Locate the cell with the specified text and output its (x, y) center coordinate. 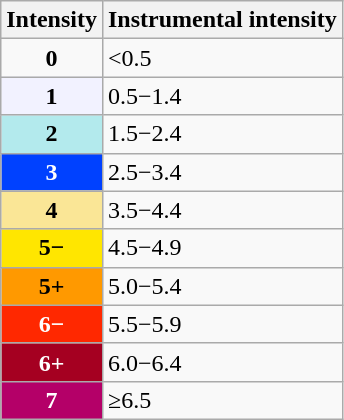
1 (52, 96)
3.5−4.4 (222, 210)
1.5−2.4 (222, 134)
5+ (52, 286)
4.5−4.9 (222, 248)
0 (52, 58)
7 (52, 400)
6− (52, 324)
4 (52, 210)
5− (52, 248)
3 (52, 172)
6+ (52, 362)
5.0−5.4 (222, 286)
≥6.5 (222, 400)
Intensity (52, 20)
2.5−3.4 (222, 172)
6.0−6.4 (222, 362)
0.5−1.4 (222, 96)
5.5−5.9 (222, 324)
Instrumental intensity (222, 20)
2 (52, 134)
<0.5 (222, 58)
